Find where the given text appears and provide that cell's center as [x, y] coordinate. 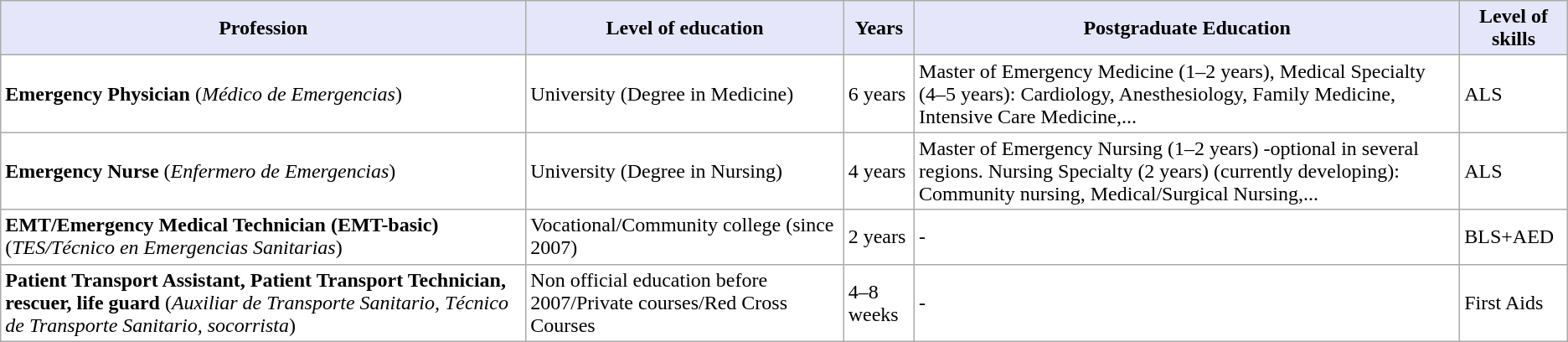
EMT/Emergency Medical Technician (EMT-basic) (TES/Técnico en Emergencias Sanitarias) [263, 236]
6 years [879, 94]
Non official education before 2007/Private courses/Red Cross Courses [685, 303]
First Aids [1514, 303]
University (Degree in Nursing) [685, 171]
BLS+AED [1514, 236]
4 years [879, 171]
2 years [879, 236]
Level of education [685, 28]
Postgraduate Education [1188, 28]
Emergency Physician (Médico de Emergencias) [263, 94]
Vocational/Community college (since 2007) [685, 236]
Profession [263, 28]
Emergency Nurse (Enfermero de Emergencias) [263, 171]
Level of skills [1514, 28]
University (Degree in Medicine) [685, 94]
Master of Emergency Medicine (1–2 years), Medical Specialty (4–5 years): Cardiology, Anesthesiology, Family Medicine, Intensive Care Medicine,... [1188, 94]
Years [879, 28]
4–8 weeks [879, 303]
